For the text-containing cell, return its midpoint in (X, Y) coordinate format. 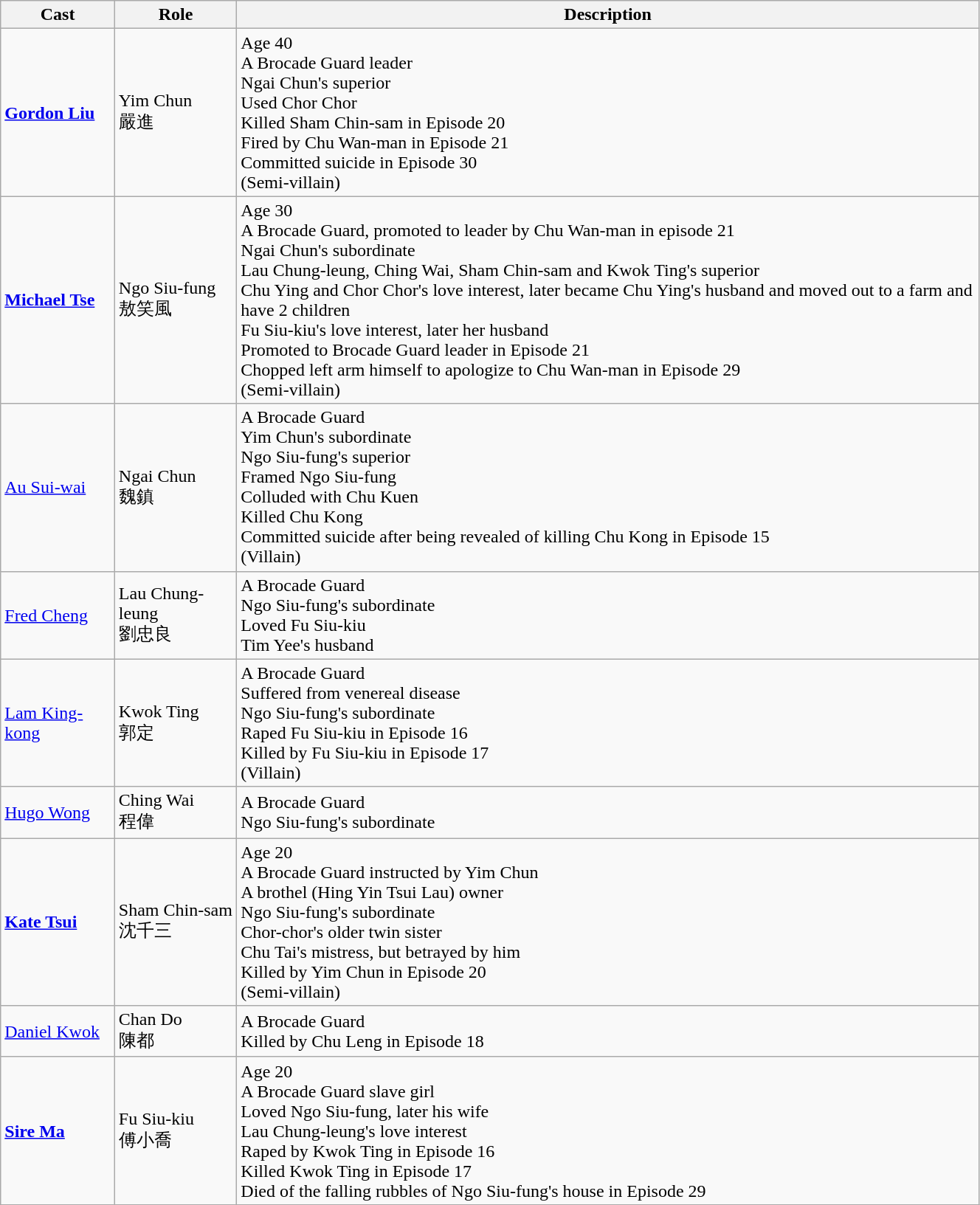
Sham Chin-sam沈千三 (176, 922)
Ngo Siu-fung敖笑風 (176, 300)
Description (608, 15)
Fred Cheng (58, 615)
Yim Chun嚴進 (176, 112)
Fu Siu-kiu傅小喬 (176, 1130)
Kate Tsui (58, 922)
Hugo Wong (58, 812)
A Brocade GuardNgo Siu-fung's subordinateLoved Fu Siu-kiuTim Yee's husband (608, 615)
Kwok Ting郭定 (176, 723)
Cast (58, 15)
A Brocade GuardNgo Siu-fung's subordinate (608, 812)
A Brocade GuardKilled by Chu Leng in Episode 18 (608, 1032)
Lau Chung-leung劉忠良 (176, 615)
Michael Tse (58, 300)
Gordon Liu (58, 112)
Role (176, 15)
Chan Do陳都 (176, 1032)
A Brocade GuardSuffered from venereal diseaseNgo Siu-fung's subordinateRaped Fu Siu-kiu in Episode 16Killed by Fu Siu-kiu in Episode 17(Villain) (608, 723)
Sire Ma (58, 1130)
Ngai Chun魏鎮 (176, 487)
Lam King-kong (58, 723)
Au Sui-wai (58, 487)
Daniel Kwok (58, 1032)
Ching Wai程偉 (176, 812)
